Extract the [x, y] coordinate from the center of the cell holding the provided text.  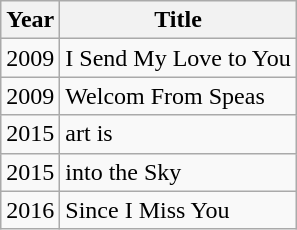
Since I Miss You [178, 210]
into the Sky [178, 172]
I Send My Love to You [178, 58]
2016 [30, 210]
Title [178, 20]
Year [30, 20]
Welcom From Speas [178, 96]
art is [178, 134]
